Search for the cell housing the specified text and yield its (X, Y) center coordinate. 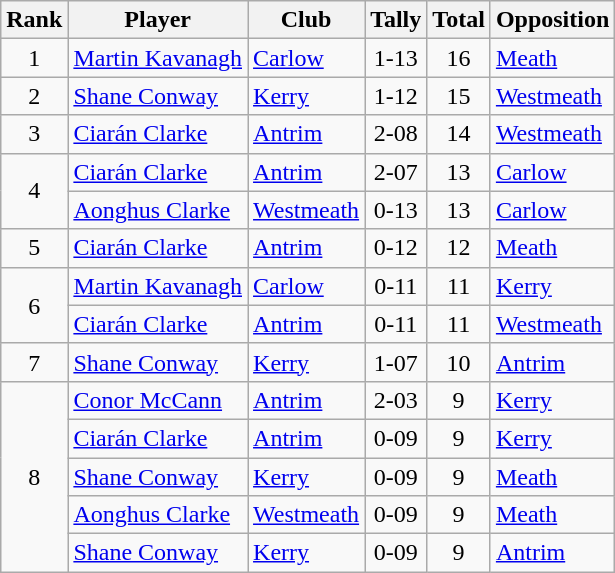
4 (34, 191)
15 (459, 96)
2-03 (396, 400)
14 (459, 134)
Opposition (552, 20)
6 (34, 305)
Total (459, 20)
12 (459, 248)
0-13 (396, 210)
1-13 (396, 58)
1-12 (396, 96)
16 (459, 58)
Rank (34, 20)
2 (34, 96)
2-07 (396, 172)
8 (34, 476)
Tally (396, 20)
3 (34, 134)
Club (306, 20)
0-12 (396, 248)
7 (34, 362)
2-08 (396, 134)
Conor McCann (158, 400)
10 (459, 362)
1 (34, 58)
1-07 (396, 362)
Player (158, 20)
5 (34, 248)
